Search for the cell housing the specified text and yield its [x, y] center coordinate. 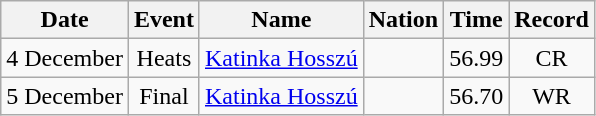
CR [552, 58]
Time [476, 20]
5 December [65, 96]
56.99 [476, 58]
56.70 [476, 96]
WR [552, 96]
Event [164, 20]
Record [552, 20]
4 December [65, 58]
Name [281, 20]
Heats [164, 58]
Final [164, 96]
Nation [403, 20]
Date [65, 20]
